Pinpoint the cell where the given text exists, returning its (x, y) midpoint coordinate. 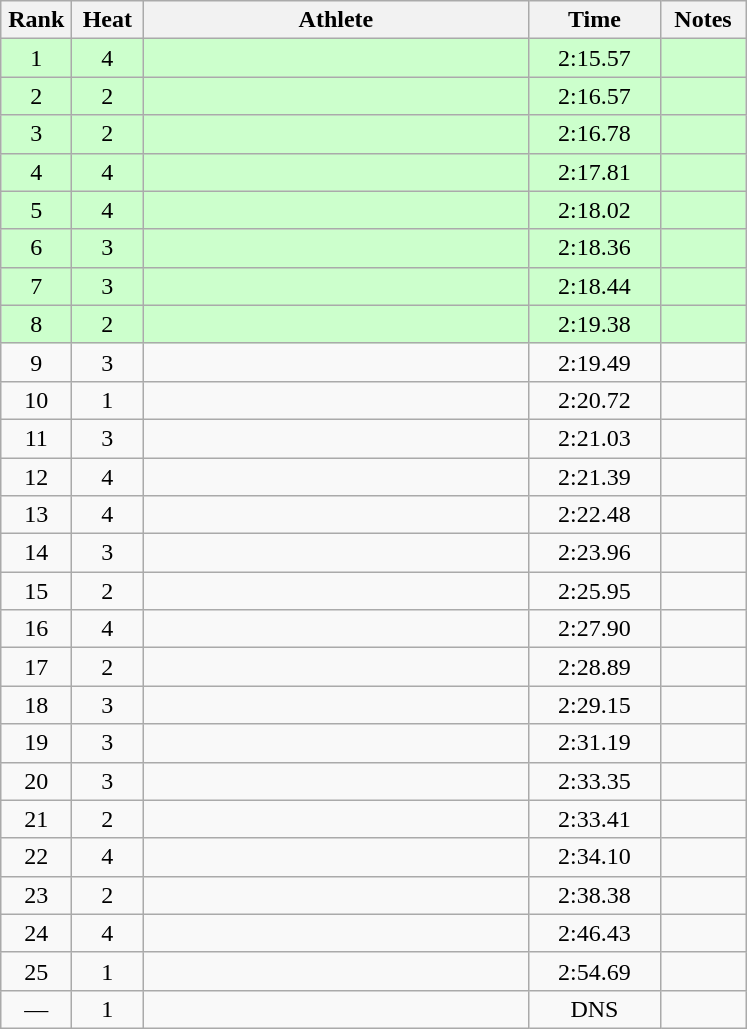
16 (36, 629)
9 (36, 362)
2:54.69 (594, 971)
24 (36, 933)
2:27.90 (594, 629)
2:19.38 (594, 324)
2:20.72 (594, 400)
6 (36, 248)
2:16.78 (594, 134)
25 (36, 971)
2:25.95 (594, 591)
2:18.44 (594, 286)
10 (36, 400)
Athlete (336, 20)
2:21.03 (594, 438)
Heat (108, 20)
2:23.96 (594, 553)
2:22.48 (594, 515)
11 (36, 438)
2:15.57 (594, 58)
Notes (703, 20)
21 (36, 819)
2:31.19 (594, 743)
2:28.89 (594, 667)
2:38.38 (594, 895)
Rank (36, 20)
2:21.39 (594, 477)
8 (36, 324)
12 (36, 477)
— (36, 1009)
22 (36, 857)
23 (36, 895)
2:33.35 (594, 781)
2:18.02 (594, 210)
2:16.57 (594, 96)
19 (36, 743)
2:29.15 (594, 705)
2:18.36 (594, 248)
13 (36, 515)
15 (36, 591)
Time (594, 20)
7 (36, 286)
17 (36, 667)
18 (36, 705)
14 (36, 553)
2:17.81 (594, 172)
2:34.10 (594, 857)
5 (36, 210)
2:33.41 (594, 819)
DNS (594, 1009)
20 (36, 781)
2:19.49 (594, 362)
2:46.43 (594, 933)
